From the cell containing the given text, extract its center point as (X, Y) coordinate. 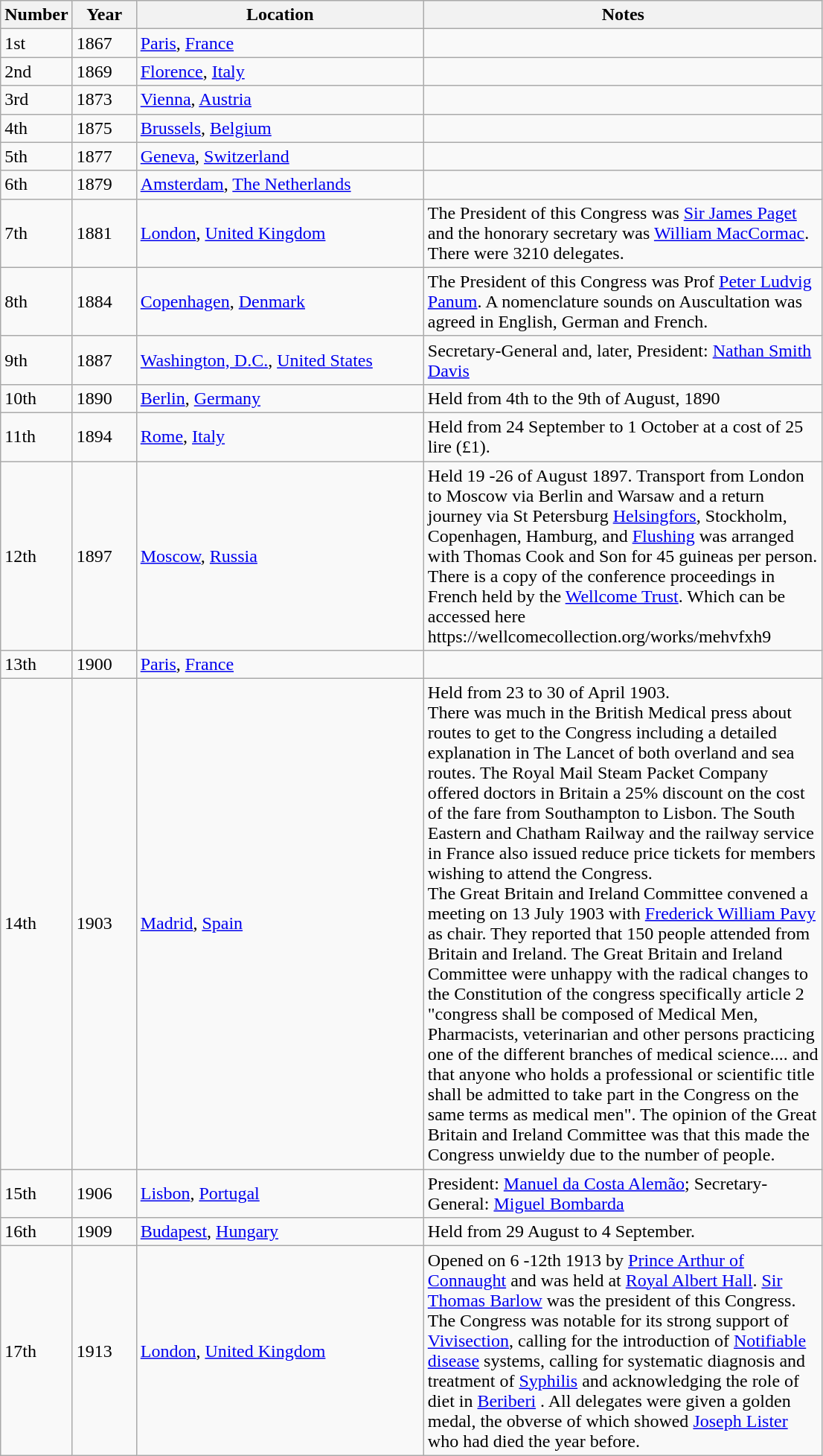
Berlin, Germany (280, 398)
11th (36, 436)
1st (36, 43)
1894 (104, 436)
1875 (104, 128)
Madrid, Spain (280, 925)
5th (36, 156)
Location (280, 15)
Budapest, Hungary (280, 1232)
Held from 24 September to 1 October at a cost of 25 lire (£1). (623, 436)
12th (36, 556)
Lisbon, Portugal (280, 1194)
The President of this Congress was Prof Peter Ludvig Panum. A nomenclature sounds on Auscultation was agreed in English, German and French. (623, 301)
Brussels, Belgium (280, 128)
1877 (104, 156)
9th (36, 360)
7th (36, 233)
6th (36, 185)
14th (36, 925)
1913 (104, 1350)
1897 (104, 556)
Secretary-General and, later, President: Nathan Smith Davis (623, 360)
3rd (36, 100)
15th (36, 1194)
Washington, D.C., United States (280, 360)
4th (36, 128)
Vienna, Austria (280, 100)
8th (36, 301)
Held from 29 August to 4 September. (623, 1232)
1884 (104, 301)
Notes (623, 15)
The President of this Congress was Sir James Paget and the honorary secretary was William MacCormac. There were 3210 delegates. (623, 233)
Geneva, Switzerland (280, 156)
1867 (104, 43)
Copenhagen, Denmark (280, 301)
10th (36, 398)
1906 (104, 1194)
1881 (104, 233)
President: Manuel da Costa Alemão; Secretary-General: Miguel Bombarda (623, 1194)
Moscow, Russia (280, 556)
2nd (36, 71)
Held from 4th to the 9th of August, 1890 (623, 398)
1903 (104, 925)
Year (104, 15)
1873 (104, 100)
17th (36, 1350)
1909 (104, 1232)
Number (36, 15)
Rome, Italy (280, 436)
Amsterdam, The Netherlands (280, 185)
Florence, Italy (280, 71)
1879 (104, 185)
1900 (104, 665)
13th (36, 665)
1887 (104, 360)
1869 (104, 71)
1890 (104, 398)
16th (36, 1232)
